Return the (X, Y) coordinate for the center point of the cell that contains the specified text.  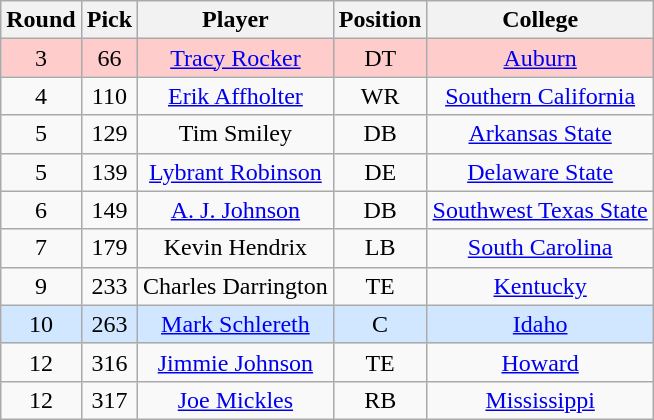
DT (380, 58)
Pick (109, 20)
Tracy Rocker (236, 58)
10 (41, 324)
263 (109, 324)
Kentucky (540, 286)
4 (41, 96)
317 (109, 400)
DE (380, 172)
3 (41, 58)
WR (380, 96)
9 (41, 286)
Jimmie Johnson (236, 362)
233 (109, 286)
316 (109, 362)
South Carolina (540, 248)
179 (109, 248)
Howard (540, 362)
C (380, 324)
Auburn (540, 58)
Arkansas State (540, 134)
Southern California (540, 96)
Idaho (540, 324)
Southwest Texas State (540, 210)
7 (41, 248)
College (540, 20)
Position (380, 20)
Delaware State (540, 172)
RB (380, 400)
Joe Mickles (236, 400)
Round (41, 20)
Mississippi (540, 400)
129 (109, 134)
Charles Darrington (236, 286)
Player (236, 20)
Tim Smiley (236, 134)
110 (109, 96)
66 (109, 58)
Kevin Hendrix (236, 248)
6 (41, 210)
A. J. Johnson (236, 210)
Mark Schlereth (236, 324)
Erik Affholter (236, 96)
Lybrant Robinson (236, 172)
LB (380, 248)
139 (109, 172)
149 (109, 210)
